Identify which cell holds the provided text, then report its (X, Y) central coordinate. 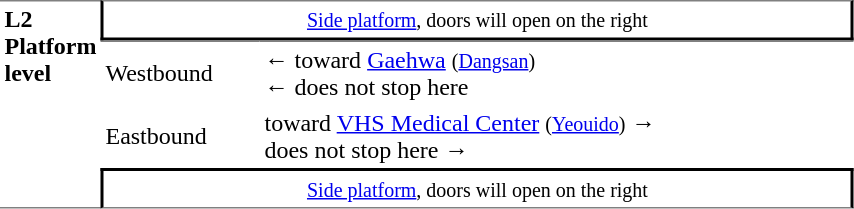
← toward Gaehwa (Dangsan)← does not stop here (557, 72)
L2Platform level (50, 104)
Eastbound (180, 136)
Westbound (180, 72)
toward VHS Medical Center (Yeouido) → does not stop here → (557, 136)
